Search for the cell housing the specified text and yield its (X, Y) center coordinate. 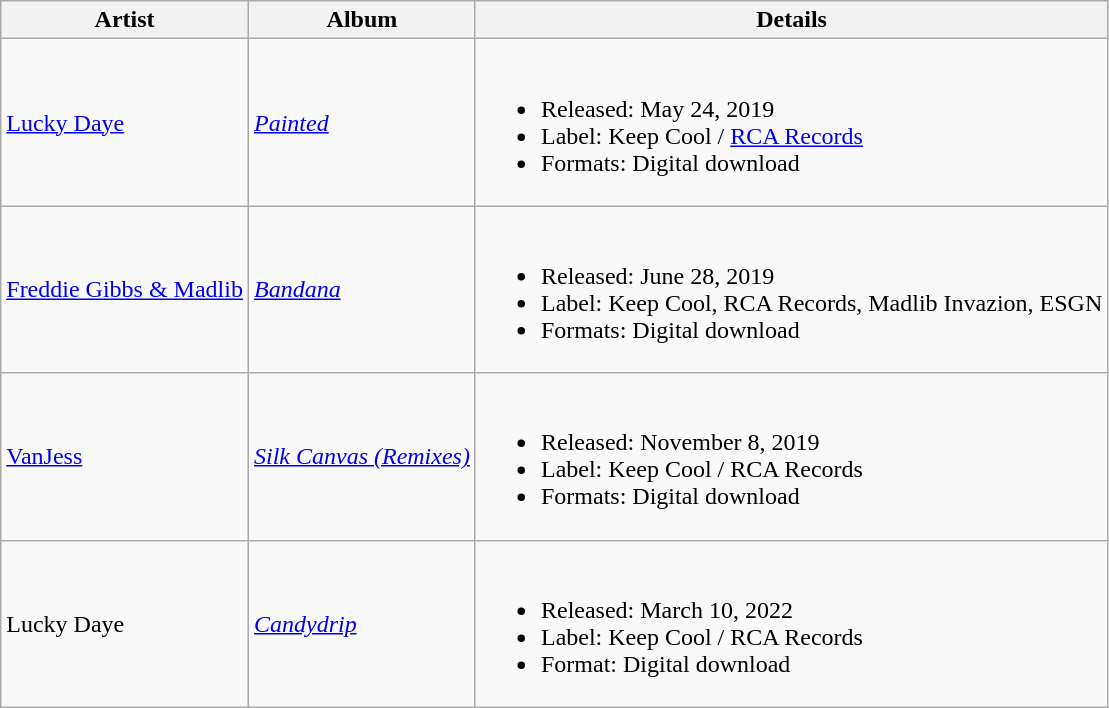
Released: June 28, 2019Label: Keep Cool, RCA Records, Madlib Invazion, ESGNFormats: Digital download (791, 290)
Released: May 24, 2019Label: Keep Cool / RCA RecordsFormats: Digital download (791, 122)
Released: November 8, 2019Label: Keep Cool / RCA RecordsFormats: Digital download (791, 456)
Candydrip (362, 624)
Bandana (362, 290)
Artist (125, 20)
VanJess (125, 456)
Released: March 10, 2022Label: Keep Cool / RCA RecordsFormat: Digital download (791, 624)
Painted (362, 122)
Freddie Gibbs & Madlib (125, 290)
Details (791, 20)
Album (362, 20)
Silk Canvas (Remixes) (362, 456)
